Find where the given text appears and provide that cell's center as (X, Y) coordinate. 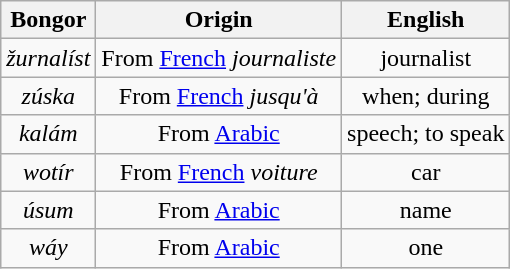
wáy (48, 248)
car (426, 172)
žurnalíst (48, 58)
English (426, 20)
kalám (48, 134)
From French journaliste (219, 58)
zúska (48, 96)
From French voiture (219, 172)
one (426, 248)
Origin (219, 20)
when; during (426, 96)
name (426, 210)
Bongor (48, 20)
speech; to speak (426, 134)
journalist (426, 58)
wotír (48, 172)
úsum (48, 210)
From French jusqu'à (219, 96)
